Return the [X, Y] coordinate for the center point of the cell that contains the specified text.  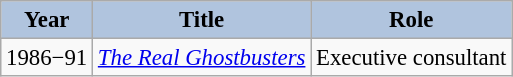
Title [202, 20]
1986−91 [47, 58]
The Real Ghostbusters [202, 58]
Executive consultant [412, 58]
Year [47, 20]
Role [412, 20]
